Output the [x, y] coordinate of the center of the cell containing the given text.  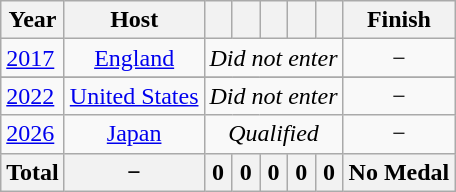
2017 [33, 58]
Qualified [274, 134]
Japan [134, 134]
Finish [399, 20]
Host [134, 20]
No Medal [399, 172]
2022 [33, 96]
Year [33, 20]
United States [134, 96]
England [134, 58]
Total [33, 172]
2026 [33, 134]
